For the text-containing cell, return its midpoint in (x, y) coordinate format. 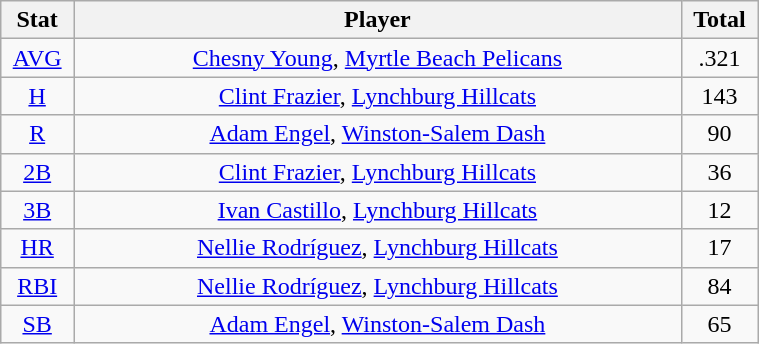
R (38, 134)
90 (719, 134)
SB (38, 324)
84 (719, 286)
RBI (38, 286)
17 (719, 248)
H (38, 96)
2B (38, 172)
65 (719, 324)
Stat (38, 20)
AVG (38, 58)
Player (378, 20)
36 (719, 172)
3B (38, 210)
Total (719, 20)
143 (719, 96)
12 (719, 210)
.321 (719, 58)
HR (38, 248)
Chesny Young, Myrtle Beach Pelicans (378, 58)
Ivan Castillo, Lynchburg Hillcats (378, 210)
